Search for the cell housing the specified text and yield its (X, Y) center coordinate. 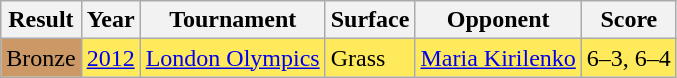
Opponent (498, 20)
Year (110, 20)
Grass (370, 58)
Tournament (232, 20)
Bronze (41, 58)
Surface (370, 20)
2012 (110, 58)
Score (628, 20)
6–3, 6–4 (628, 58)
London Olympics (232, 58)
Result (41, 20)
Maria Kirilenko (498, 58)
